Find where the given text appears and provide that cell's center as [X, Y] coordinate. 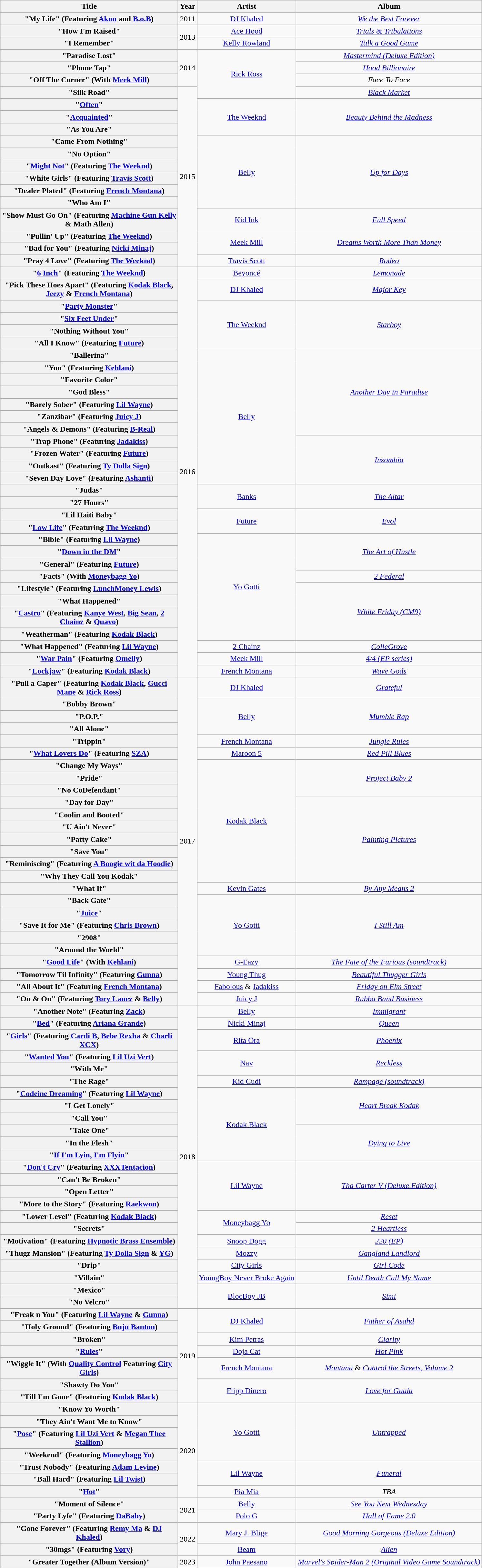
"Angels & Demons" (Featuring B-Real) [89, 429]
"Lockjaw" (Featuring Kodak Black) [89, 671]
"Wiggle It" (With Quality Control Featuring City Girls) [89, 1368]
"What Lovers Do" (Featuring SZA) [89, 753]
Future [246, 521]
"I Get Lonely" [89, 1106]
Reset [389, 1216]
See You Next Wednesday [389, 1504]
"Secrets" [89, 1229]
Maroon 5 [246, 753]
"Often" [89, 105]
2011 [188, 19]
BlocBoy JB [246, 1296]
"All Alone" [89, 729]
"Shawty Do You" [89, 1385]
Kim Petras [246, 1339]
"White Girls" (Featuring Travis Scott) [89, 178]
2 Heartless [389, 1229]
Rodeo [389, 261]
"Might Not" (Featuring The Weeknd) [89, 166]
"27 Hours" [89, 503]
"Hot" [89, 1492]
Heart Break Kodak [389, 1106]
The Altar [389, 496]
"Broken" [89, 1339]
"Good Life" (With Kehlani) [89, 962]
Friday on Elm Street [389, 987]
2023 [188, 1562]
"What Happened" (Featuring Lil Wayne) [89, 646]
White Friday (CM9) [389, 612]
Untrapped [389, 1432]
"Who Am I" [89, 203]
Phoenix [389, 1040]
Rick Ross [246, 74]
Red Pill Blues [389, 753]
"Zanzibar" (Featuring Juicy J) [89, 417]
"Reminiscing" (Featuring A Boogie wit da Hoodie) [89, 864]
"Ballerina" [89, 355]
Mastermind (Deluxe Edition) [389, 55]
Love for Guala [389, 1391]
"Lifestyle" (Featuring LunchMoney Lewis) [89, 589]
"Day for Day" [89, 803]
2017 [188, 841]
"Phone Tap" [89, 68]
"Trap Phone" (Featuring Jadakiss) [89, 441]
"Off The Corner" (With Meek Mill) [89, 80]
Beam [246, 1549]
"Weatherman" (Featuring Kodak Black) [89, 634]
Full Speed [389, 219]
"Freak n You" (Featuring Lil Wayne & Gunna) [89, 1314]
"Around the World" [89, 950]
2020 [188, 1450]
"Frozen Water" (Featuring Future) [89, 454]
Lemonade [389, 273]
220 (EP) [389, 1241]
"In the Flesh" [89, 1143]
Inzombia [389, 460]
Title [89, 6]
"Low Life" (Featuring The Weeknd) [89, 527]
Nicki Minaj [246, 1024]
"Castro" (Featuring Kanye West, Big Sean, 2 Chainz & Quavo) [89, 617]
"Codeine Dreaming" (Featuring Lil Wayne) [89, 1094]
"No Option" [89, 154]
Talk a Good Game [389, 43]
Kelly Rowland [246, 43]
Dreams Worth More Than Money [389, 242]
Hood Billionaire [389, 68]
"Know Yo Worth" [89, 1409]
"How I'm Raised" [89, 31]
"Till I'm Gone" (Featuring Kodak Black) [89, 1397]
I Still Am [389, 925]
"Pullin' Up" (Featuring The Weeknd) [89, 236]
"Motivation" (Featuring Hypnotic Brass Ensemble) [89, 1241]
"Bed" (Featuring Ariana Grande) [89, 1024]
Marvel's Spider-Man 2 (Original Video Game Soundtrack) [389, 1562]
"Dealer Plated" (Featuring French Montana) [89, 191]
Year [188, 6]
"Another Note" (Featuring Zack) [89, 1011]
"Bible" (Featuring Lil Wayne) [89, 539]
"Pull a Caper" (Featuring Kodak Black, Gucci Mane & Rick Ross) [89, 688]
Artist [246, 6]
"Favorite Color" [89, 380]
"They Ain't Want Me to Know" [89, 1422]
Rubba Band Business [389, 999]
Juicy J [246, 999]
"Mexico" [89, 1290]
"Save It for Me" (Featuring Chris Brown) [89, 925]
"What Happened" [89, 601]
"Pose" (Featuring Lil Uzi Vert & Megan Thee Stallion) [89, 1438]
"God Bless" [89, 392]
"Tomorrow Til Infinity" (Featuring Gunna) [89, 974]
"Why They Call You Kodak" [89, 876]
"The Rage" [89, 1081]
Fabolous & Jadakiss [246, 987]
2013 [188, 37]
"Open Letter" [89, 1192]
Kid Cudi [246, 1081]
Grateful [389, 688]
"Lower Level" (Featuring Kodak Black) [89, 1216]
Mary J. Blige [246, 1533]
Montana & Control the Streets, Volume 2 [389, 1368]
Starboy [389, 325]
Girl Code [389, 1265]
"Acquainted" [89, 117]
"Juice" [89, 913]
Funeral [389, 1473]
Alien [389, 1549]
G-Eazy [246, 962]
"General" (Featuring Future) [89, 564]
"Pride" [89, 778]
"Judas" [89, 490]
"2908" [89, 937]
Ace Hood [246, 31]
"No Velcro" [89, 1302]
Good Morning Gorgeous (Deluxe Edition) [389, 1533]
Nav [246, 1063]
"My Life" (Featuring Akon and B.o.B) [89, 19]
"Drip" [89, 1265]
Hot Pink [389, 1351]
2022 [188, 1539]
"Outkast" (Featuring Ty Dolla Sign) [89, 466]
"Wanted You" (Featuring Lil Uzi Vert) [89, 1057]
"Nothing Without You" [89, 331]
"What If" [89, 888]
2021 [188, 1510]
"Coolin and Booted" [89, 815]
"Weekend" (Featuring Moneybagg Yo) [89, 1455]
"Back Gate" [89, 901]
"Silk Road" [89, 92]
Another Day in Paradise [389, 392]
John Paesano [246, 1562]
Father of Asahd [389, 1321]
YoungBoy Never Broke Again [246, 1278]
Polo G [246, 1516]
Painting Pictures [389, 839]
Face To Face [389, 80]
Moneybagg Yo [246, 1223]
"30mgs" (Featuring Vory) [89, 1549]
Young Thug [246, 974]
Tha Carter V (Deluxe Edition) [389, 1185]
"Change My Ways" [89, 765]
"Girls" (Featuring Cardi B, Bebe Rexha & Charli XCX) [89, 1040]
"Barely Sober" (Featuring Lil Wayne) [89, 404]
"Ball Hard" (Featuring Lil Twist) [89, 1479]
By Any Means 2 [389, 888]
ColleGrove [389, 646]
"Rules" [89, 1351]
2018 [188, 1157]
Up for Days [389, 172]
"Facts" (With Moneybagg Yo) [89, 576]
City Girls [246, 1265]
Snoop Dogg [246, 1241]
TBA [389, 1492]
2016 [188, 472]
Simi [389, 1296]
"Trippin" [89, 741]
"Pick These Hoes Apart" (Featuring Kodak Black, Jeezy & French Montana) [89, 290]
Kid Ink [246, 219]
"Pray 4 Love" (Featuring The Weeknd) [89, 261]
"Bobby Brown" [89, 704]
The Art of Hustle [389, 552]
"Lil Haiti Baby" [89, 515]
2019 [188, 1355]
Immigrant [389, 1011]
"Gone Forever" (Featuring Remy Ma & DJ Khaled) [89, 1533]
Until Death Call My Name [389, 1278]
Mozzy [246, 1253]
"Thugz Mansion" (Featuring Ty Dolla Sign & YG) [89, 1253]
Queen [389, 1024]
Kevin Gates [246, 888]
"Save You" [89, 852]
"Villain" [89, 1278]
"With Me" [89, 1069]
Evol [389, 521]
"Take One" [89, 1130]
"Paradise Lost" [89, 55]
Flipp Dinero [246, 1391]
"On & On" (Featuring Tory Lanez & Belly) [89, 999]
2 Federal [389, 576]
Reckless [389, 1063]
"Show Must Go On" (Featuring Machine Gun Kelly & Math Allen) [89, 219]
Major Key [389, 290]
Beyoncé [246, 273]
"Down in the DM" [89, 552]
Beautiful Thugger Girls [389, 974]
"Don't Cry" (Featuring XXXTentacion) [89, 1167]
Dying to Live [389, 1143]
Jungle Rules [389, 741]
"Patty Cake" [89, 839]
Beauty Behind the Madness [389, 117]
"Call You" [89, 1118]
"More to the Story" (Featuring Raekwon) [89, 1204]
Rampage (soundtrack) [389, 1081]
"All I Know" (Featuring Future) [89, 343]
Mumble Rap [389, 716]
"Bad for You" (Featuring Nicki Minaj) [89, 248]
Doja Cat [246, 1351]
Travis Scott [246, 261]
Rita Ora [246, 1040]
"All About It" (Featuring French Montana) [89, 987]
4/4 (EP series) [389, 659]
We the Best Forever [389, 19]
"Trust Nobody" (Featuring Adam Levine) [89, 1467]
Pia Mia [246, 1492]
Project Baby 2 [389, 778]
Black Market [389, 92]
"Six Feet Under" [89, 318]
2014 [188, 68]
Trials & Tribulations [389, 31]
"You" (Featuring Kehlani) [89, 367]
2015 [188, 176]
"U Ain't Never" [89, 827]
"No CoDefendant" [89, 790]
"Party Lyfe" (Featuring DaBaby) [89, 1516]
Banks [246, 496]
"Party Monster" [89, 306]
"As You Are" [89, 129]
Gangland Landlord [389, 1253]
"War Pain" (Featuring Omelly) [89, 659]
"P.O.P." [89, 716]
Wave Gods [389, 671]
Hall of Fame 2.0 [389, 1516]
Clarity [389, 1339]
Album [389, 6]
"I Remember" [89, 43]
"Moment of Silence" [89, 1504]
2 Chainz [246, 646]
The Fate of the Furious (soundtrack) [389, 962]
"6 Inch" (Featuring The Weeknd) [89, 273]
"Greater Together (Album Version)" [89, 1562]
"Came From Nothing" [89, 141]
"Holy Ground" (Featuring Buju Banton) [89, 1327]
"Can't Be Broken" [89, 1180]
"Seven Day Love" (Featuring Ashanti) [89, 478]
"If I'm Lyin, I'm Flyin" [89, 1155]
